Locate the cell with the specified text and output its [X, Y] center coordinate. 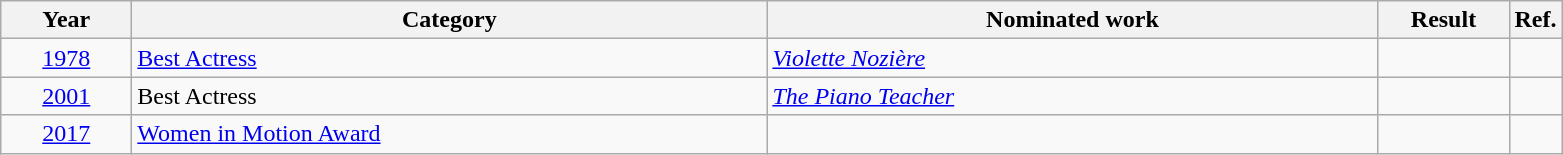
2001 [66, 96]
Category [450, 20]
1978 [66, 58]
Ref. [1536, 20]
Result [1444, 20]
2017 [66, 134]
The Piano Teacher [1072, 96]
Women in Motion Award [450, 134]
Nominated work [1072, 20]
Violette Nozière [1072, 58]
Year [66, 20]
